Return the [x, y] coordinate for the center point of the cell that contains the specified text.  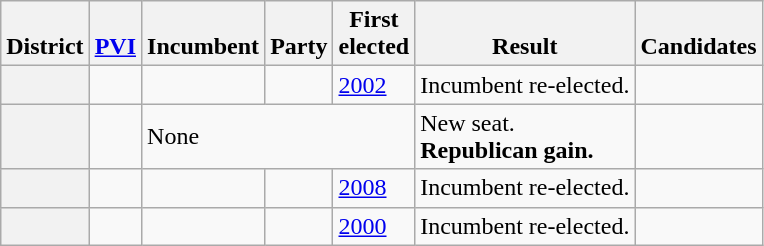
PVI [115, 34]
Result [525, 34]
2002 [374, 85]
District [45, 34]
New seat.Republican gain. [525, 136]
2008 [374, 188]
None [278, 136]
2000 [374, 226]
Incumbent [204, 34]
Firstelected [374, 34]
Candidates [698, 34]
Party [299, 34]
